For the text-containing cell, return its midpoint in (x, y) coordinate format. 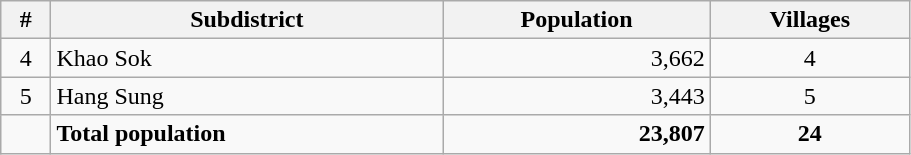
3,662 (577, 58)
23,807 (577, 134)
3,443 (577, 96)
Population (577, 20)
Khao Sok (247, 58)
# (26, 20)
Total population (247, 134)
Subdistrict (247, 20)
24 (810, 134)
Villages (810, 20)
Hang Sung (247, 96)
